From the cell containing the given text, extract its center point as [x, y] coordinate. 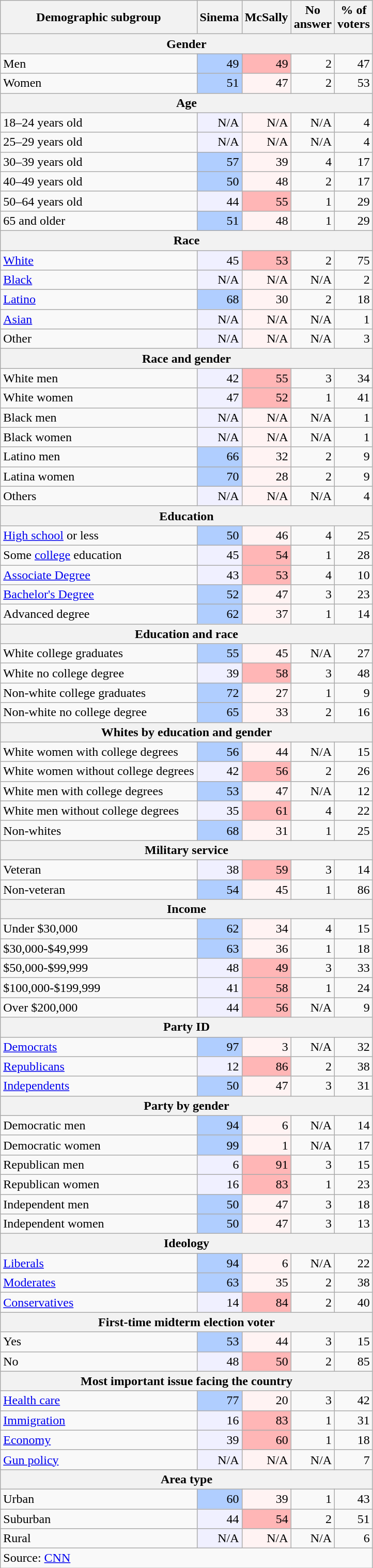
Liberals [99, 1263]
Men [99, 64]
Health care [99, 1401]
36 [267, 949]
91 [267, 1165]
Veteran [99, 870]
Most important issue facing the country [187, 1381]
High school or less [99, 535]
Black [99, 280]
Republican women [99, 1184]
Moderates [99, 1283]
Suburban [99, 1518]
White college graduates [99, 654]
99 [219, 1145]
Area type [187, 1479]
Republican men [99, 1165]
$50,000-$99,999 [99, 968]
Asian [99, 319]
37 [267, 614]
Black women [99, 437]
No [99, 1361]
Latino men [99, 457]
Age [187, 103]
White men [99, 378]
85 [354, 1361]
Some college education [99, 555]
Race [187, 240]
50–64 years old [99, 201]
72 [219, 693]
Independents [99, 1086]
Non-white no college degree [99, 712]
Independent men [99, 1204]
Rural [99, 1539]
Latina women [99, 476]
13 [354, 1224]
61 [267, 811]
75 [354, 260]
Sinema [219, 18]
77 [219, 1401]
Income [187, 909]
Over $200,000 [99, 1007]
65 and older [99, 221]
White men without college degrees [99, 811]
30 [267, 300]
Party by gender [187, 1106]
White women [99, 398]
84 [267, 1302]
No answer [313, 18]
Urban [99, 1499]
Education and race [187, 634]
30–39 years old [99, 162]
57 [219, 162]
Immigration [99, 1420]
59 [267, 870]
65 [219, 712]
Women [99, 83]
25–29 years old [99, 142]
White women with college degrees [99, 752]
McSally [267, 18]
Ideology [187, 1244]
Source: CNN [187, 1558]
24 [354, 988]
Gender [187, 44]
Conservatives [99, 1302]
Whites by education and gender [187, 732]
Under $30,000 [99, 929]
Yes [99, 1342]
$100,000-$199,999 [99, 988]
Economy [99, 1440]
20 [267, 1401]
Bachelor's Degree [99, 595]
% of voters [354, 18]
White [99, 260]
40 [354, 1302]
66 [219, 457]
Democratic men [99, 1125]
10 [354, 575]
7 [354, 1460]
Republicans [99, 1066]
Independent women [99, 1224]
Non-whites [99, 830]
$30,000-$49,999 [99, 949]
97 [219, 1047]
70 [219, 476]
White women without college degrees [99, 771]
Black men [99, 417]
Advanced degree [99, 614]
Democrats [99, 1047]
White men with college degrees [99, 791]
Non-white college graduates [99, 693]
Other [99, 339]
Gun policy [99, 1460]
Party ID [187, 1027]
46 [267, 535]
Others [99, 496]
Non-veteran [99, 889]
Race and gender [187, 359]
First-time midterm election voter [187, 1322]
Education [187, 516]
Democratic women [99, 1145]
Associate Degree [99, 575]
Military service [187, 850]
Latino [99, 300]
White no college degree [99, 673]
18–24 years old [99, 122]
40–49 years old [99, 181]
26 [354, 771]
Demographic subgroup [99, 18]
